For the text-containing cell, return its midpoint in (x, y) coordinate format. 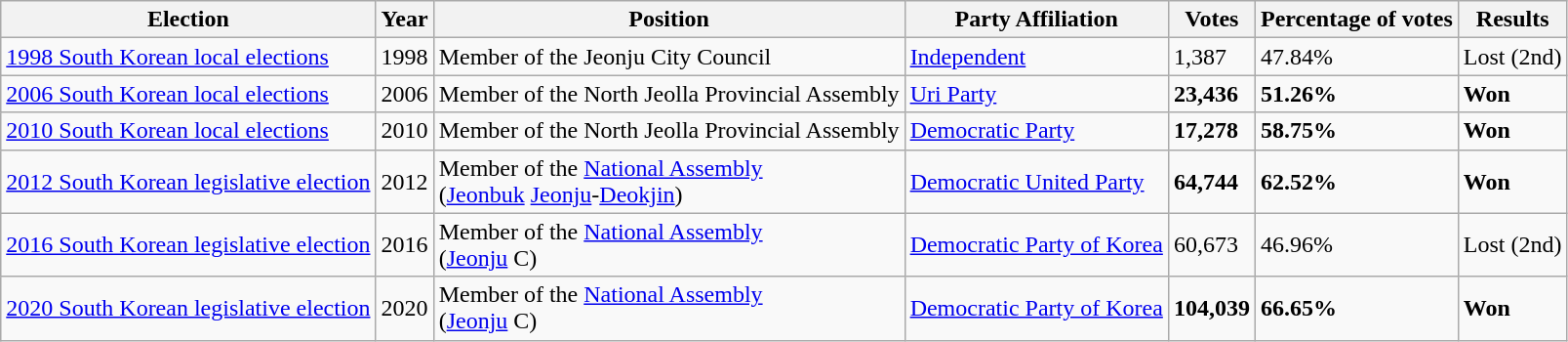
23,436 (1212, 94)
58.75% (1356, 131)
62.52% (1356, 182)
66.65% (1356, 309)
51.26% (1356, 94)
Party Affiliation (1036, 20)
Position (669, 20)
Democratic Party (1036, 131)
Results (1512, 20)
2012 South Korean legislative election (188, 182)
104,039 (1212, 309)
2020 (404, 309)
17,278 (1212, 131)
Uri Party (1036, 94)
Year (404, 20)
Democratic United Party (1036, 182)
Votes (1212, 20)
Percentage of votes (1356, 20)
2006 South Korean local elections (188, 94)
46.96% (1356, 244)
64,744 (1212, 182)
Member of the Jeonju City Council (669, 57)
Member of the National Assembly(Jeonbuk Jeonju-Deokjin) (669, 182)
Election (188, 20)
2010 (404, 131)
2012 (404, 182)
2016 South Korean legislative election (188, 244)
2006 (404, 94)
60,673 (1212, 244)
2016 (404, 244)
1,387 (1212, 57)
2010 South Korean local elections (188, 131)
47.84% (1356, 57)
1998 South Korean local elections (188, 57)
2020 South Korean legislative election (188, 309)
Independent (1036, 57)
1998 (404, 57)
